Find where the given text appears and provide that cell's center as (X, Y) coordinate. 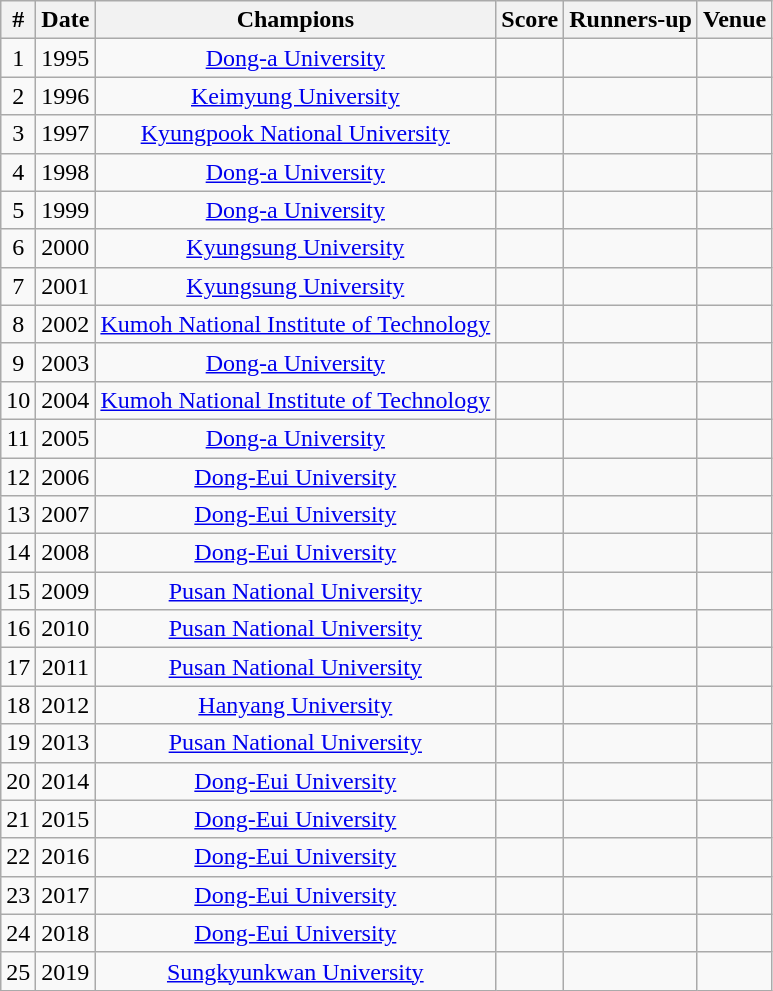
2015 (66, 819)
2014 (66, 781)
19 (18, 743)
20 (18, 781)
Date (66, 20)
2008 (66, 553)
2007 (66, 515)
2012 (66, 705)
23 (18, 895)
Keimyung University (296, 96)
2009 (66, 591)
2001 (66, 286)
5 (18, 210)
2016 (66, 857)
16 (18, 629)
1999 (66, 210)
17 (18, 667)
2005 (66, 438)
2013 (66, 743)
1 (18, 58)
Champions (296, 20)
# (18, 20)
2 (18, 96)
2011 (66, 667)
8 (18, 324)
21 (18, 819)
2000 (66, 248)
2019 (66, 971)
2004 (66, 400)
3 (18, 134)
11 (18, 438)
Hanyang University (296, 705)
1997 (66, 134)
22 (18, 857)
Kyungpook National University (296, 134)
13 (18, 515)
1995 (66, 58)
Venue (734, 20)
14 (18, 553)
Sungkyunkwan University (296, 971)
9 (18, 362)
25 (18, 971)
18 (18, 705)
2018 (66, 933)
15 (18, 591)
Runners-up (631, 20)
2003 (66, 362)
Score (530, 20)
24 (18, 933)
12 (18, 477)
7 (18, 286)
4 (18, 172)
2006 (66, 477)
1998 (66, 172)
2002 (66, 324)
2010 (66, 629)
10 (18, 400)
6 (18, 248)
2017 (66, 895)
1996 (66, 96)
